For the text-containing cell, return its midpoint in [X, Y] coordinate format. 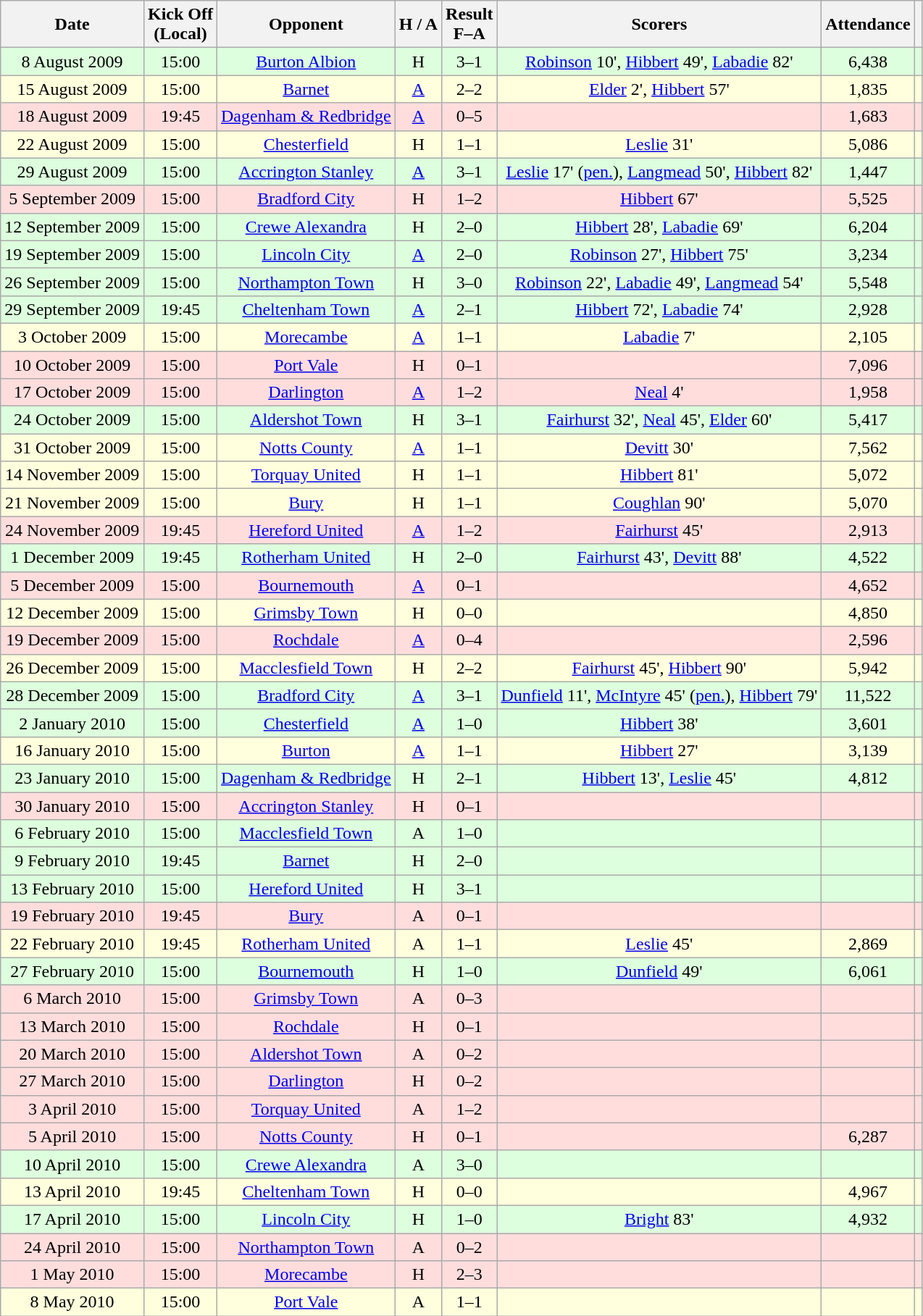
5,086 [868, 144]
1,683 [868, 117]
7,562 [868, 448]
13 February 2010 [72, 889]
11,522 [868, 695]
Fairhurst 45' [659, 530]
5 December 2009 [72, 585]
Coughlan 90' [659, 503]
3,139 [868, 750]
6,204 [868, 227]
3 October 2009 [72, 337]
Devitt 30' [659, 448]
3,234 [868, 254]
Dunfield 11', McIntyre 45' (pen.), Hibbert 79' [659, 695]
3 April 2010 [72, 1109]
4,652 [868, 585]
19 September 2009 [72, 254]
Attendance [868, 25]
7,096 [868, 364]
0–3 [469, 999]
5,070 [868, 503]
5 April 2010 [72, 1136]
10 October 2009 [72, 364]
19 December 2009 [72, 640]
3,601 [868, 723]
5,525 [868, 199]
4,812 [868, 778]
Leslie 31' [659, 144]
6 March 2010 [72, 999]
Hibbert 38' [659, 723]
2,105 [868, 337]
13 April 2010 [72, 1191]
1 May 2010 [72, 1275]
23 January 2010 [72, 778]
Hibbert 27' [659, 750]
Robinson 22', Labadie 49', Langmead 54' [659, 282]
Burton [306, 750]
0–5 [469, 117]
27 February 2010 [72, 971]
29 September 2009 [72, 309]
Dunfield 49' [659, 971]
2–3 [469, 1275]
5,417 [868, 420]
31 October 2009 [72, 448]
29 August 2009 [72, 172]
26 December 2009 [72, 668]
14 November 2009 [72, 475]
8 May 2010 [72, 1302]
Kick Off(Local) [180, 25]
18 August 2009 [72, 117]
21 November 2009 [72, 503]
5,548 [868, 282]
4,850 [868, 613]
Hibbert 67' [659, 199]
5 September 2009 [72, 199]
Scorers [659, 25]
1,835 [868, 89]
6 February 2010 [72, 834]
12 September 2009 [72, 227]
1,958 [868, 393]
1 December 2009 [72, 558]
19 February 2010 [72, 916]
Hibbert 28', Labadie 69' [659, 227]
Date [72, 25]
4,522 [868, 558]
2,869 [868, 944]
17 October 2009 [72, 393]
26 September 2009 [72, 282]
4,932 [868, 1219]
4,967 [868, 1191]
Robinson 27', Hibbert 75' [659, 254]
2 January 2010 [72, 723]
Burton Albion [306, 62]
28 December 2009 [72, 695]
Leslie 17' (pen.), Langmead 50', Hibbert 82' [659, 172]
ResultF–A [469, 25]
Neal 4' [659, 393]
Hibbert 13', Leslie 45' [659, 778]
24 October 2009 [72, 420]
10 April 2010 [72, 1164]
17 April 2010 [72, 1219]
H / A [418, 25]
2,913 [868, 530]
Fairhurst 43', Devitt 88' [659, 558]
20 March 2010 [72, 1054]
Hibbert 72', Labadie 74' [659, 309]
2,928 [868, 309]
30 January 2010 [72, 806]
12 December 2009 [72, 613]
Opponent [306, 25]
Fairhurst 32', Neal 45', Elder 60' [659, 420]
Robinson 10', Hibbert 49', Labadie 82' [659, 62]
1,447 [868, 172]
Elder 2', Hibbert 57' [659, 89]
5,072 [868, 475]
24 November 2009 [72, 530]
0–4 [469, 640]
6,287 [868, 1136]
Fairhurst 45', Hibbert 90' [659, 668]
Hibbert 81' [659, 475]
5,942 [868, 668]
9 February 2010 [72, 861]
27 March 2010 [72, 1081]
6,061 [868, 971]
15 August 2009 [72, 89]
13 March 2010 [72, 1026]
16 January 2010 [72, 750]
24 April 2010 [72, 1246]
6,438 [868, 62]
8 August 2009 [72, 62]
Leslie 45' [659, 944]
22 August 2009 [72, 144]
Bright 83' [659, 1219]
Labadie 7' [659, 337]
2,596 [868, 640]
22 February 2010 [72, 944]
